Search for the cell housing the specified text and yield its (x, y) center coordinate. 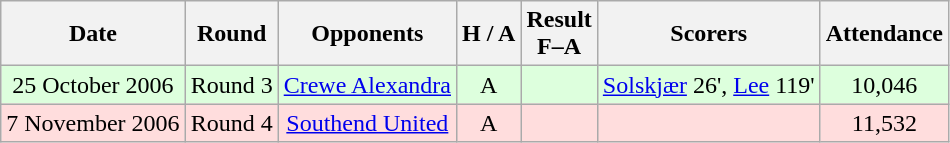
7 November 2006 (93, 123)
Round 4 (232, 123)
H / A (489, 34)
Opponents (367, 34)
10,046 (884, 85)
25 October 2006 (93, 85)
Date (93, 34)
Round 3 (232, 85)
Solskjær 26', Lee 119' (708, 85)
Attendance (884, 34)
Round (232, 34)
Crewe Alexandra (367, 85)
Scorers (708, 34)
ResultF–A (559, 34)
Southend United (367, 123)
11,532 (884, 123)
